Identify which cell holds the provided text, then report its [x, y] central coordinate. 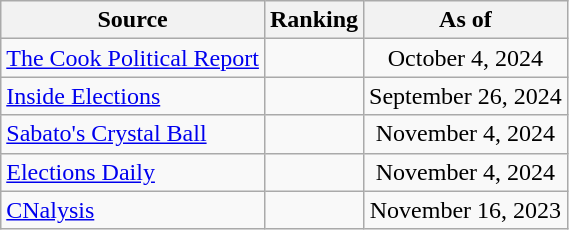
September 26, 2024 [466, 96]
October 4, 2024 [466, 58]
Source [133, 20]
Elections Daily [133, 172]
Sabato's Crystal Ball [133, 134]
The Cook Political Report [133, 58]
CNalysis [133, 210]
Inside Elections [133, 96]
Ranking [314, 20]
November 16, 2023 [466, 210]
As of [466, 20]
